Find where the given text appears and provide that cell's center as [x, y] coordinate. 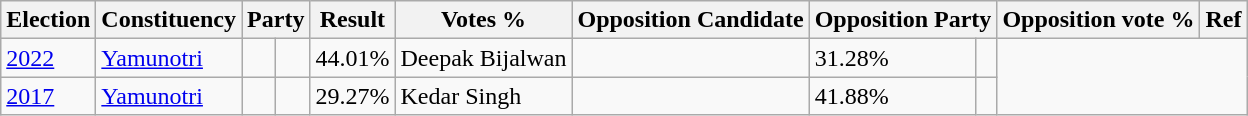
41.88% [892, 96]
Deepak Bijalwan [484, 58]
29.27% [352, 96]
Opposition vote % [1098, 20]
2022 [48, 58]
2017 [48, 96]
Votes % [484, 20]
Opposition Candidate [690, 20]
31.28% [892, 58]
Kedar Singh [484, 96]
Ref [1224, 20]
Opposition Party [903, 20]
Election [48, 20]
Result [352, 20]
Constituency [169, 20]
Party [276, 20]
44.01% [352, 58]
